Find where the given text appears and provide that cell's center as [x, y] coordinate. 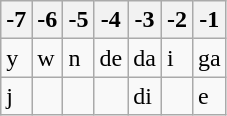
j [16, 96]
-1 [209, 20]
y [16, 58]
de [111, 58]
w [48, 58]
da [145, 58]
ga [209, 58]
e [209, 96]
-5 [78, 20]
i [176, 58]
-3 [145, 20]
n [78, 58]
-6 [48, 20]
-4 [111, 20]
-7 [16, 20]
-2 [176, 20]
di [145, 96]
